Search for the cell housing the specified text and yield its [x, y] center coordinate. 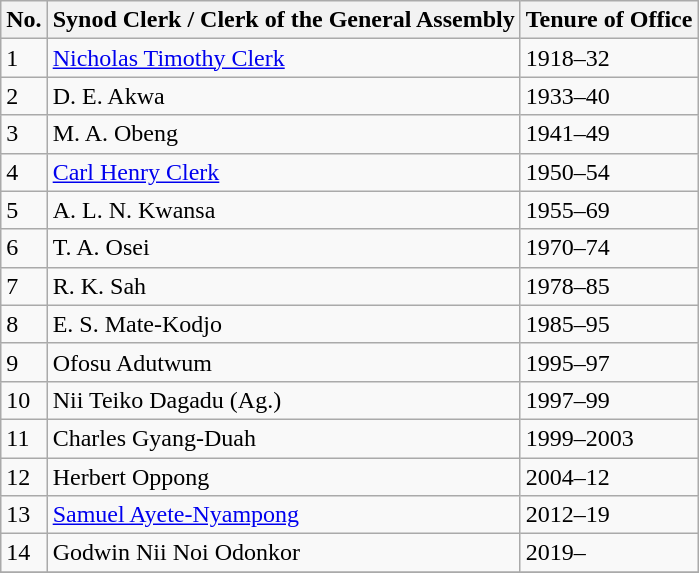
1978–85 [609, 286]
4 [24, 172]
Ofosu Adutwum [284, 362]
A. L. N. Kwansa [284, 210]
2012–19 [609, 515]
T. A. Osei [284, 248]
1955–69 [609, 210]
2019– [609, 553]
Godwin Nii Noi Odonkor [284, 553]
10 [24, 400]
Nicholas Timothy Clerk [284, 58]
8 [24, 324]
No. [24, 20]
1970–74 [609, 248]
2004–12 [609, 477]
6 [24, 248]
13 [24, 515]
1995–97 [609, 362]
M. A. Obeng [284, 134]
R. K. Sah [284, 286]
14 [24, 553]
Nii Teiko Dagadu (Ag.) [284, 400]
1997–99 [609, 400]
5 [24, 210]
D. E. Akwa [284, 96]
1950–54 [609, 172]
7 [24, 286]
Charles Gyang-Duah [284, 438]
Tenure of Office [609, 20]
12 [24, 477]
2 [24, 96]
Samuel Ayete-Nyampong [284, 515]
9 [24, 362]
1985–95 [609, 324]
Carl Henry Clerk [284, 172]
3 [24, 134]
1999–2003 [609, 438]
1941–49 [609, 134]
1933–40 [609, 96]
Synod Clerk / Clerk of the General Assembly [284, 20]
11 [24, 438]
Herbert Oppong [284, 477]
1918–32 [609, 58]
E. S. Mate-Kodjo [284, 324]
1 [24, 58]
